Detect which cell encompasses the target text, then output its (x, y) center coordinate. 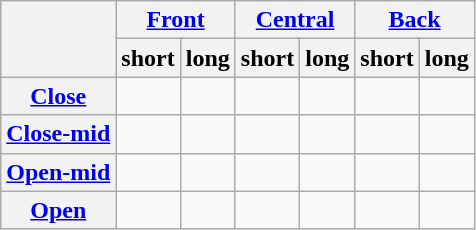
Central (294, 20)
Open (58, 210)
Back (414, 20)
Close-mid (58, 134)
Close (58, 96)
Open-mid (58, 172)
Front (176, 20)
